Capture the cell that displays the provided text and extract its [x, y] central coordinate. 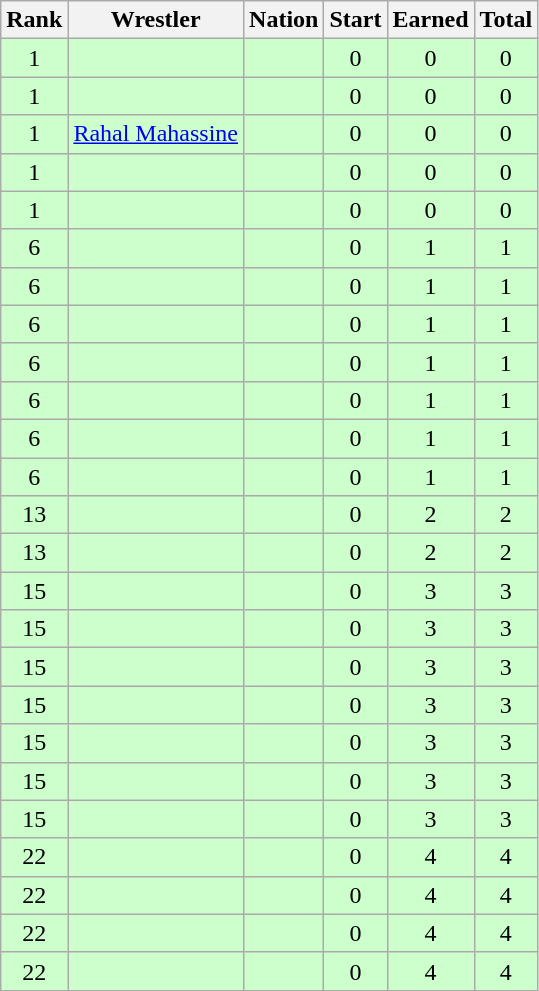
Wrestler [156, 20]
Total [506, 20]
Rank [34, 20]
Start [356, 20]
Rahal Mahassine [156, 134]
Earned [430, 20]
Nation [284, 20]
